Pinpoint the cell where the given text exists, returning its (x, y) midpoint coordinate. 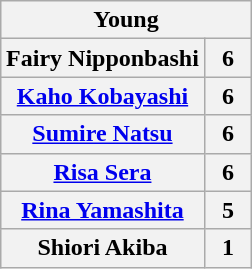
5 (228, 210)
Kaho Kobayashi (103, 96)
Young (126, 20)
1 (228, 248)
Rina Yamashita (103, 210)
Fairy Nipponbashi (103, 58)
Shiori Akiba (103, 248)
Risa Sera (103, 172)
Sumire Natsu (103, 134)
